Identify which cell holds the provided text, then report its (x, y) central coordinate. 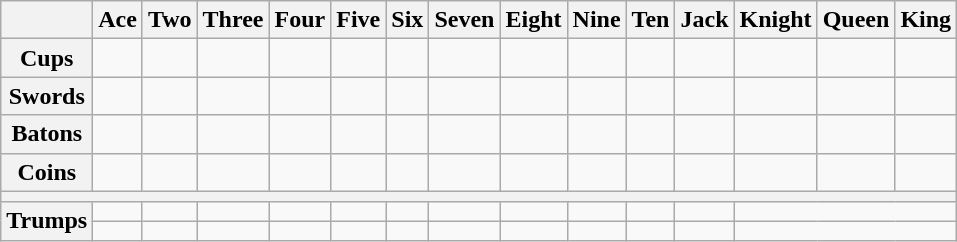
Coins (47, 172)
Six (408, 20)
Eight (534, 20)
Four (300, 20)
Queen (856, 20)
Two (170, 20)
Cups (47, 58)
Five (358, 20)
Swords (47, 96)
Knight (776, 20)
King (926, 20)
Ace (118, 20)
Three (233, 20)
Jack (704, 20)
Seven (464, 20)
Batons (47, 134)
Ten (650, 20)
Nine (596, 20)
Trumps (47, 221)
